Find where the given text appears and provide that cell's center as [X, Y] coordinate. 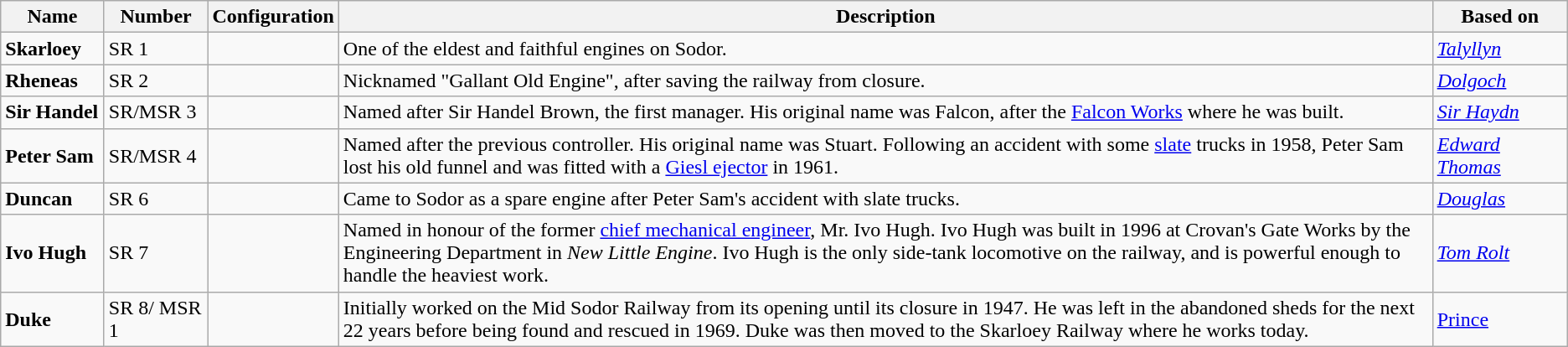
Number [156, 17]
Edward Thomas [1499, 156]
SR/MSR 3 [156, 112]
Dolgoch [1499, 80]
Based on [1499, 17]
Sir Handel [53, 112]
SR 1 [156, 49]
One of the eldest and faithful engines on Sodor. [885, 49]
Description [885, 17]
Prince [1499, 319]
Douglas [1499, 199]
Duncan [53, 199]
SR 2 [156, 80]
Rheneas [53, 80]
Ivo Hugh [53, 253]
SR 6 [156, 199]
SR/MSR 4 [156, 156]
Sir Haydn [1499, 112]
Peter Sam [53, 156]
Talyllyn [1499, 49]
Nicknamed "Gallant Old Engine", after saving the railway from closure. [885, 80]
Duke [53, 319]
Tom Rolt [1499, 253]
Name [53, 17]
Came to Sodor as a spare engine after Peter Sam's accident with slate trucks. [885, 199]
SR 8/ MSR 1 [156, 319]
Skarloey [53, 49]
Configuration [273, 17]
Named after Sir Handel Brown, the first manager. His original name was Falcon, after the Falcon Works where he was built. [885, 112]
SR 7 [156, 253]
